From the cell containing the given text, extract its center point as (x, y) coordinate. 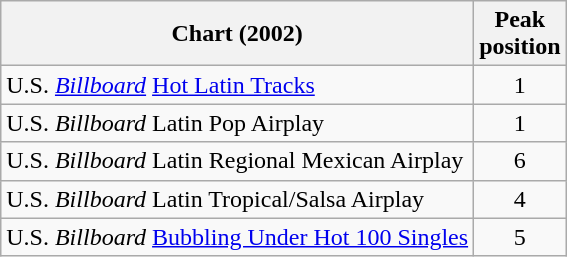
Chart (2002) (238, 34)
U.S. Billboard Latin Pop Airplay (238, 123)
4 (520, 199)
U.S. Billboard Bubbling Under Hot 100 Singles (238, 237)
5 (520, 237)
U.S. Billboard Latin Regional Mexican Airplay (238, 161)
Peakposition (520, 34)
U.S. Billboard Hot Latin Tracks (238, 85)
6 (520, 161)
U.S. Billboard Latin Tropical/Salsa Airplay (238, 199)
